Scan for the cell matching the given text and deliver its [x, y] coordinate at center. 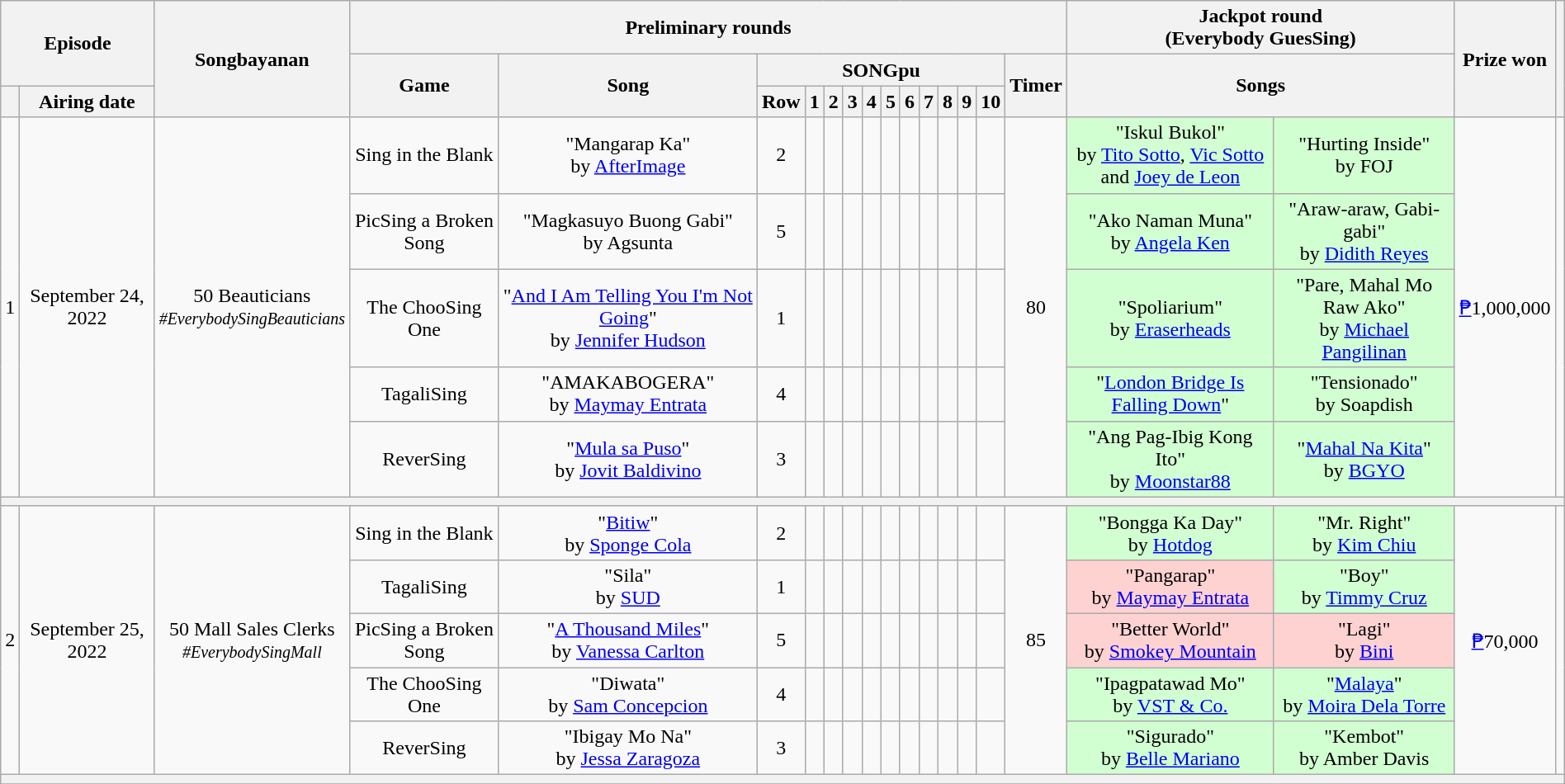
"Mr. Right"by Kim Chiu [1364, 533]
"And I Am Telling You I'm Not Going"by Jennifer Hudson [627, 319]
"Hurting Inside"by FOJ [1364, 155]
₱1,000,000 [1505, 307]
"Ako Naman Muna"by Angela Ken [1170, 231]
"Sila"by SUD [627, 586]
"Malaya"by Moira Dela Torre [1364, 693]
"Iskul Bukol"by Tito Sotto, Vic Sotto and Joey de Leon [1170, 155]
"Mula sa Puso"by Jovit Baldivino [627, 459]
"Mahal Na Kita"by BGYO [1364, 459]
"Sigurado"by Belle Mariano [1170, 748]
"AMAKABOGERA"by Maymay Entrata [627, 394]
10 [991, 102]
Preliminary rounds [708, 28]
50 Mall Sales Clerks#EverybodySingMall [252, 640]
Game [424, 86]
"Diwata"by Sam Concepcion [627, 693]
"Bitiw"by Sponge Cola [627, 533]
"Bongga Ka Day"by Hotdog [1170, 533]
"Ibigay Mo Na"by Jessa Zaragoza [627, 748]
Timer [1037, 86]
Prize won [1505, 59]
Song [627, 86]
Songs [1260, 86]
₱70,000 [1505, 640]
"Kembot"by Amber Davis [1364, 748]
"A Thousand Miles"by Vanessa Carlton [627, 640]
50 Beauticians#EverybodySingBeauticians [252, 307]
September 25, 2022 [87, 640]
85 [1037, 640]
9 [967, 102]
80 [1037, 307]
"Pangarap"by Maymay Entrata [1170, 586]
"Mangarap Ka"by AfterImage [627, 155]
September 24, 2022 [87, 307]
"Ang Pag-Ibig Kong Ito"by Moonstar88 [1170, 459]
SONGpu [881, 70]
Row [781, 102]
Jackpot round(Everybody GuesSing) [1260, 28]
6 [910, 102]
8 [948, 102]
7 [928, 102]
"London Bridge Is Falling Down" [1170, 394]
Songbayanan [252, 59]
"Boy"by Timmy Cruz [1364, 586]
"Ipagpatawad Mo"by VST & Co. [1170, 693]
"Better World"by Smokey Mountain [1170, 640]
"Tensionado"by Soapdish [1364, 394]
Airing date [87, 102]
Episode [78, 43]
"Araw-araw, Gabi-gabi"by Didith Reyes [1364, 231]
"Magkasuyo Buong Gabi"by Agsunta [627, 231]
"Pare, Mahal Mo Raw Ako"by Michael Pangilinan [1364, 319]
"Lagi"by Bini [1364, 640]
"Spoliarium"by Eraserheads [1170, 319]
